Pinpoint the cell where the given text exists, returning its (X, Y) midpoint coordinate. 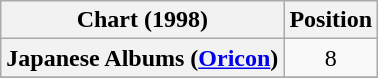
Chart (1998) (142, 20)
8 (331, 58)
Japanese Albums (Oricon) (142, 58)
Position (331, 20)
